Find where the given text appears and provide that cell's center as (x, y) coordinate. 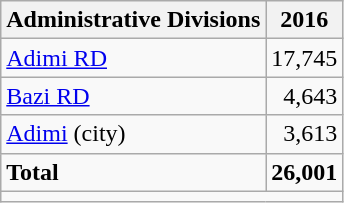
Adimi RD (134, 58)
Adimi (city) (134, 134)
Administrative Divisions (134, 20)
Total (134, 172)
17,745 (304, 58)
26,001 (304, 172)
3,613 (304, 134)
4,643 (304, 96)
Bazi RD (134, 96)
2016 (304, 20)
